Output the (x, y) coordinate of the center of the cell containing the given text.  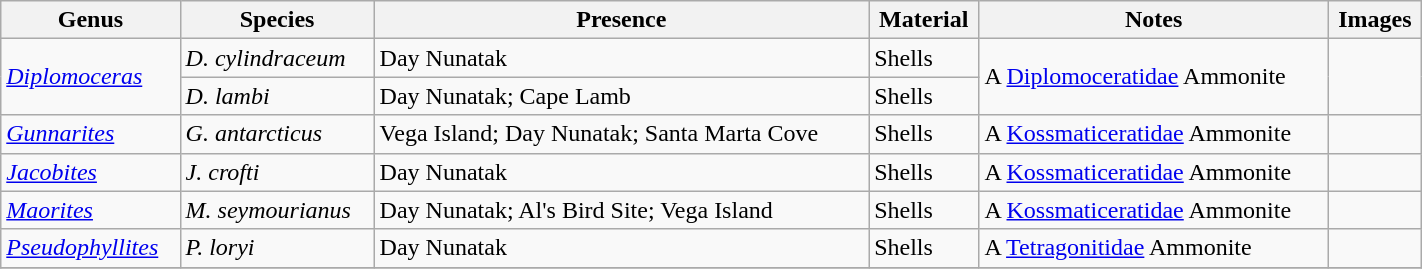
Pseudophyllites (90, 248)
Day Nunatak; Al's Bird Site; Vega Island (622, 210)
Maorites (90, 210)
J. crofti (277, 172)
Notes (1154, 20)
Jacobites (90, 172)
D. cylindraceum (277, 58)
Species (277, 20)
Material (924, 20)
D. lambi (277, 96)
Vega Island; Day Nunatak; Santa Marta Cove (622, 134)
G. antarcticus (277, 134)
Day Nunatak; Cape Lamb (622, 96)
M. seymourianus (277, 210)
Gunnarites (90, 134)
P. loryi (277, 248)
A Tetragonitidae Ammonite (1154, 248)
Images (1374, 20)
A Diplomoceratidae Ammonite (1154, 77)
Genus (90, 20)
Diplomoceras (90, 77)
Presence (622, 20)
